Output the [X, Y] coordinate of the center of the cell containing the given text.  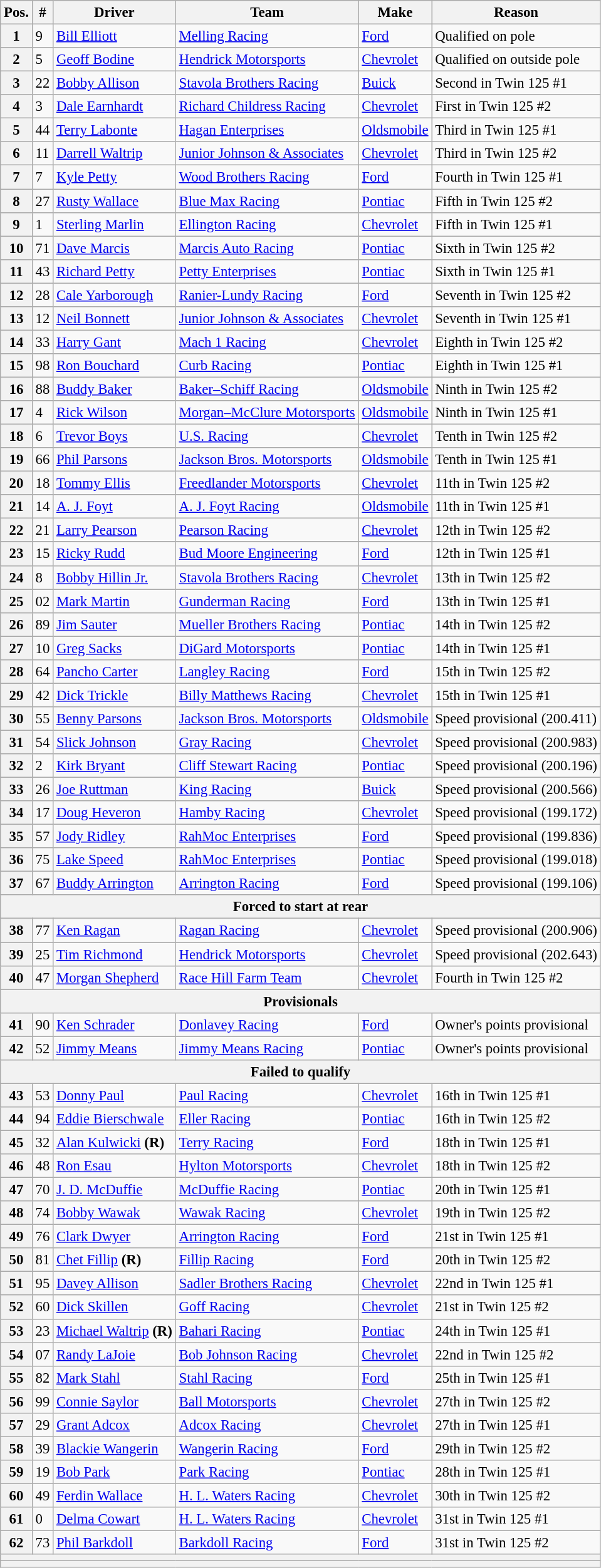
24th in Twin 125 #1 [516, 1331]
Ferdin Wallace [115, 1495]
21st in Twin 125 #1 [516, 1237]
64 [43, 672]
Ron Esau [115, 1166]
Goff Racing [267, 1308]
16th in Twin 125 #1 [516, 1095]
Kyle Petty [115, 177]
Donny Paul [115, 1095]
70 [43, 1190]
Grant Adcox [115, 1425]
12th in Twin 125 #1 [516, 554]
Hagan Enterprises [267, 130]
Eddie Bierschwale [115, 1119]
14th in Twin 125 #1 [516, 648]
Speed provisional (202.643) [516, 954]
27th in Twin 125 #1 [516, 1425]
Billy Matthews Racing [267, 695]
First in Twin 125 #2 [516, 106]
Darrell Waltrip [115, 153]
14th in Twin 125 #2 [516, 624]
31 [16, 742]
Neil Bonnett [115, 319]
Make [395, 13]
Ricky Rudd [115, 554]
Pos. [16, 13]
62 [16, 1543]
Bob Johnson Racing [267, 1354]
Speed provisional (200.411) [516, 719]
Buddy Arrington [115, 884]
A. J. Foyt [115, 507]
Speed provisional (199.836) [516, 837]
A. J. Foyt Racing [267, 507]
19th in Twin 125 #2 [516, 1213]
30 [16, 719]
Dave Marcis [115, 248]
Randy LaJoie [115, 1354]
King Racing [267, 790]
Speed provisional (199.106) [516, 884]
Fourth in Twin 125 #2 [516, 977]
Joe Ruttman [115, 790]
51 [16, 1284]
Pancho Carter [115, 672]
Blue Max Racing [267, 201]
Trevor Boys [115, 436]
Seventh in Twin 125 #1 [516, 319]
Morgan–McClure Motorsports [267, 413]
37 [16, 884]
27th in Twin 125 #2 [516, 1401]
Mach 1 Racing [267, 342]
Jim Sauter [115, 624]
Alan Kulwicki (R) [115, 1142]
61 [16, 1519]
Ball Motorsports [267, 1401]
36 [16, 860]
Qualified on outside pole [516, 59]
Ellington Racing [267, 224]
Paul Racing [267, 1095]
13th in Twin 125 #1 [516, 601]
15th in Twin 125 #2 [516, 672]
18th in Twin 125 #1 [516, 1142]
13 [16, 319]
Donlavey Racing [267, 1024]
Sixth in Twin 125 #2 [516, 248]
12th in Twin 125 #2 [516, 530]
Tim Richmond [115, 954]
Cale Yarborough [115, 295]
13th in Twin 125 #2 [516, 577]
Mark Stahl [115, 1378]
Park Racing [267, 1472]
Buddy Baker [115, 389]
Qualified on pole [516, 36]
J. D. McDuffie [115, 1190]
Phil Barkdoll [115, 1543]
Provisionals [301, 1001]
Morgan Shepherd [115, 977]
31st in Twin 125 #1 [516, 1519]
Curb Racing [267, 366]
20th in Twin 125 #2 [516, 1260]
Jody Ridley [115, 837]
Pearson Racing [267, 530]
25th in Twin 125 #1 [516, 1378]
Rusty Wallace [115, 201]
Davey Allison [115, 1284]
Bahari Racing [267, 1331]
Greg Sacks [115, 648]
Fourth in Twin 125 #1 [516, 177]
75 [43, 860]
Lake Speed [115, 860]
Harry Gant [115, 342]
# [43, 13]
Tommy Ellis [115, 483]
Cliff Stewart Racing [267, 766]
28th in Twin 125 #1 [516, 1472]
Sterling Marlin [115, 224]
11th in Twin 125 #2 [516, 483]
41 [16, 1024]
Gunderman Racing [267, 601]
16 [16, 389]
29th in Twin 125 #2 [516, 1448]
45 [16, 1142]
20th in Twin 125 #1 [516, 1190]
Speed provisional (200.983) [516, 742]
Stahl Racing [267, 1378]
0 [43, 1519]
Blackie Wangerin [115, 1448]
35 [16, 837]
46 [16, 1166]
20 [16, 483]
Eller Racing [267, 1119]
Wawak Racing [267, 1213]
82 [43, 1378]
Wangerin Racing [267, 1448]
Bill Elliott [115, 36]
Ninth in Twin 125 #1 [516, 413]
Langley Racing [267, 672]
76 [43, 1237]
Team [267, 13]
Eighth in Twin 125 #1 [516, 366]
24 [16, 577]
Delma Cowart [115, 1519]
Adcox Racing [267, 1425]
Second in Twin 125 #1 [516, 83]
94 [43, 1119]
Michael Waltrip (R) [115, 1331]
21st in Twin 125 #2 [516, 1308]
Race Hill Farm Team [267, 977]
Wood Brothers Racing [267, 177]
Failed to qualify [301, 1072]
Barkdoll Racing [267, 1543]
Bob Park [115, 1472]
Baker–Schiff Racing [267, 389]
Third in Twin 125 #1 [516, 130]
Doug Heveron [115, 813]
99 [43, 1401]
Melling Racing [267, 36]
Rick Wilson [115, 413]
Hylton Motorsports [267, 1166]
95 [43, 1284]
81 [43, 1260]
U.S. Racing [267, 436]
50 [16, 1260]
30th in Twin 125 #2 [516, 1495]
74 [43, 1213]
Fifth in Twin 125 #2 [516, 201]
71 [43, 248]
67 [43, 884]
Dick Trickle [115, 695]
Speed provisional (199.018) [516, 860]
58 [16, 1448]
22nd in Twin 125 #2 [516, 1354]
Chet Fillip (R) [115, 1260]
16th in Twin 125 #2 [516, 1119]
31st in Twin 125 #2 [516, 1543]
Ron Bouchard [115, 366]
Kirk Bryant [115, 766]
Eighth in Twin 125 #2 [516, 342]
Mueller Brothers Racing [267, 624]
Speed provisional (199.172) [516, 813]
Marcis Auto Racing [267, 248]
Sadler Brothers Racing [267, 1284]
Ragan Racing [267, 931]
88 [43, 389]
66 [43, 460]
Third in Twin 125 #2 [516, 153]
Bud Moore Engineering [267, 554]
Reason [516, 13]
Ken Schrader [115, 1024]
02 [43, 601]
Fifth in Twin 125 #1 [516, 224]
Connie Saylor [115, 1401]
56 [16, 1401]
McDuffie Racing [267, 1190]
Speed provisional (200.906) [516, 931]
Tenth in Twin 125 #2 [516, 436]
Dick Skillen [115, 1308]
Mark Martin [115, 601]
Freedlander Motorsports [267, 483]
Petty Enterprises [267, 271]
Richard Childress Racing [267, 106]
Ninth in Twin 125 #2 [516, 389]
34 [16, 813]
40 [16, 977]
Terry Labonte [115, 130]
Bobby Hillin Jr. [115, 577]
Hamby Racing [267, 813]
Phil Parsons [115, 460]
Speed provisional (200.196) [516, 766]
Tenth in Twin 125 #1 [516, 460]
90 [43, 1024]
Ken Ragan [115, 931]
Dale Earnhardt [115, 106]
Forced to start at rear [301, 907]
18th in Twin 125 #2 [516, 1166]
59 [16, 1472]
DiGard Motorsports [267, 648]
Gray Racing [267, 742]
Benny Parsons [115, 719]
Bobby Wawak [115, 1213]
Geoff Bodine [115, 59]
Clark Dwyer [115, 1237]
15th in Twin 125 #1 [516, 695]
Sixth in Twin 125 #1 [516, 271]
Richard Petty [115, 271]
89 [43, 624]
Larry Pearson [115, 530]
77 [43, 931]
Fillip Racing [267, 1260]
Slick Johnson [115, 742]
07 [43, 1354]
Jimmy Means Racing [267, 1048]
Seventh in Twin 125 #2 [516, 295]
73 [43, 1543]
38 [16, 931]
98 [43, 366]
Bobby Allison [115, 83]
Jimmy Means [115, 1048]
22nd in Twin 125 #1 [516, 1284]
Ranier-Lundy Racing [267, 295]
Driver [115, 13]
Speed provisional (200.566) [516, 790]
11th in Twin 125 #1 [516, 507]
Terry Racing [267, 1142]
